Identify which cell holds the provided text, then report its (x, y) central coordinate. 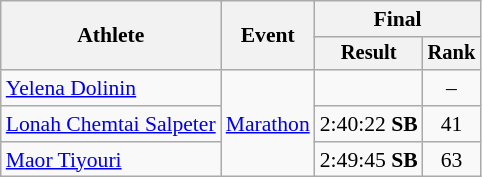
– (452, 88)
Result (369, 54)
41 (452, 124)
Athlete (111, 36)
2:40:22 SB (369, 124)
Event (268, 36)
Final (398, 19)
Yelena Dolinin (111, 88)
Marathon (268, 124)
Lonah Chemtai Salpeter (111, 124)
Rank (452, 54)
